Find where the given text appears and provide that cell's center as [X, Y] coordinate. 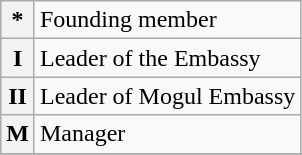
M [18, 134]
I [18, 58]
Leader of the Embassy [167, 58]
* [18, 20]
Manager [167, 134]
Leader of Mogul Embassy [167, 96]
Founding member [167, 20]
II [18, 96]
